Return the (X, Y) coordinate for the center point of the cell that contains the specified text.  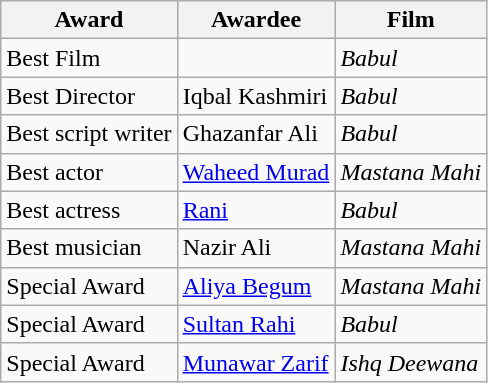
Iqbal Kashmiri (256, 96)
Munawar Zarif (256, 362)
Awardee (256, 20)
Best actress (89, 210)
Award (89, 20)
Best actor (89, 172)
Nazir Ali (256, 248)
Best Director (89, 96)
Ghazanfar Ali (256, 134)
Rani (256, 210)
Best Film (89, 58)
Best script writer (89, 134)
Waheed Murad (256, 172)
Ishq Deewana (411, 362)
Film (411, 20)
Aliya Begum (256, 286)
Sultan Rahi (256, 324)
Best musician (89, 248)
